Determine the (X, Y) coordinate at the center of the cell enclosing the given text.  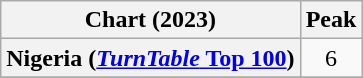
Nigeria (TurnTable Top 100) (150, 58)
6 (331, 58)
Peak (331, 20)
Chart (2023) (150, 20)
